Return the (X, Y) coordinate for the center point of the cell that contains the specified text.  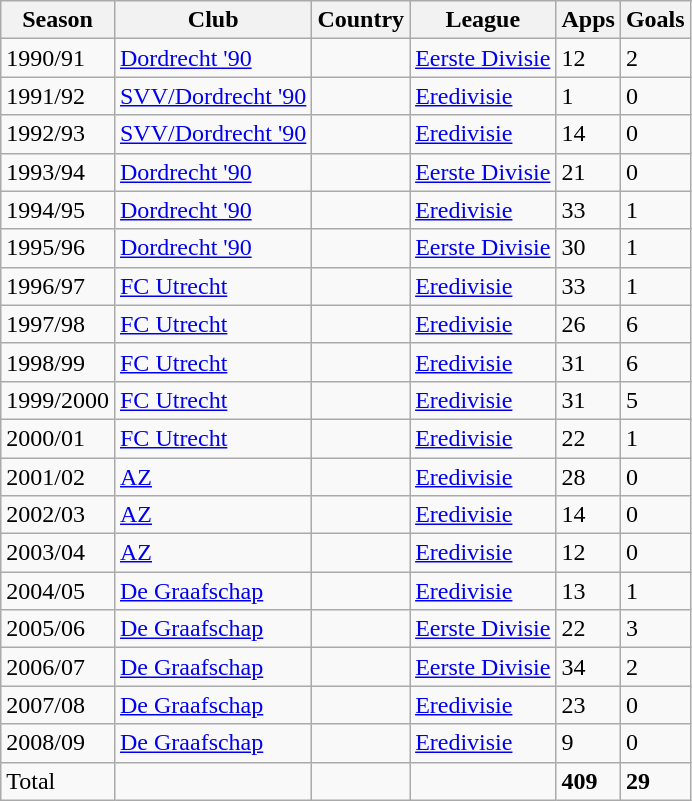
2008/09 (58, 743)
1992/93 (58, 134)
13 (588, 591)
1993/94 (58, 172)
3 (655, 629)
1997/98 (58, 324)
5 (655, 400)
1999/2000 (58, 400)
34 (588, 667)
Total (58, 781)
23 (588, 705)
1995/96 (58, 248)
28 (588, 477)
2007/08 (58, 705)
2005/06 (58, 629)
26 (588, 324)
409 (588, 781)
2002/03 (58, 515)
Goals (655, 20)
2003/04 (58, 553)
1994/95 (58, 210)
Club (212, 20)
League (483, 20)
1998/99 (58, 362)
30 (588, 248)
Country (361, 20)
1991/92 (58, 96)
1996/97 (58, 286)
2006/07 (58, 667)
21 (588, 172)
Season (58, 20)
Apps (588, 20)
2001/02 (58, 477)
2000/01 (58, 438)
9 (588, 743)
1990/91 (58, 58)
29 (655, 781)
2004/05 (58, 591)
